Identify which cell holds the provided text, then report its (x, y) central coordinate. 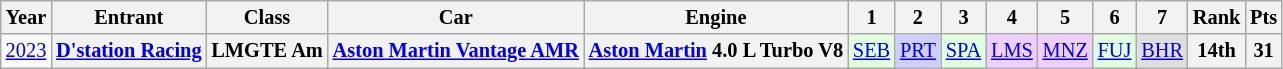
14th (1216, 51)
2 (918, 17)
Rank (1216, 17)
Car (456, 17)
SEB (872, 51)
Entrant (128, 17)
2023 (26, 51)
D'station Racing (128, 51)
Aston Martin 4.0 L Turbo V8 (716, 51)
1 (872, 17)
SPA (964, 51)
31 (1264, 51)
LMS (1012, 51)
7 (1162, 17)
4 (1012, 17)
Engine (716, 17)
5 (1066, 17)
6 (1115, 17)
Class (266, 17)
3 (964, 17)
MNZ (1066, 51)
FUJ (1115, 51)
Aston Martin Vantage AMR (456, 51)
PRT (918, 51)
LMGTE Am (266, 51)
Year (26, 17)
Pts (1264, 17)
BHR (1162, 51)
